Return the (x, y) coordinate for the center point of the cell that contains the specified text.  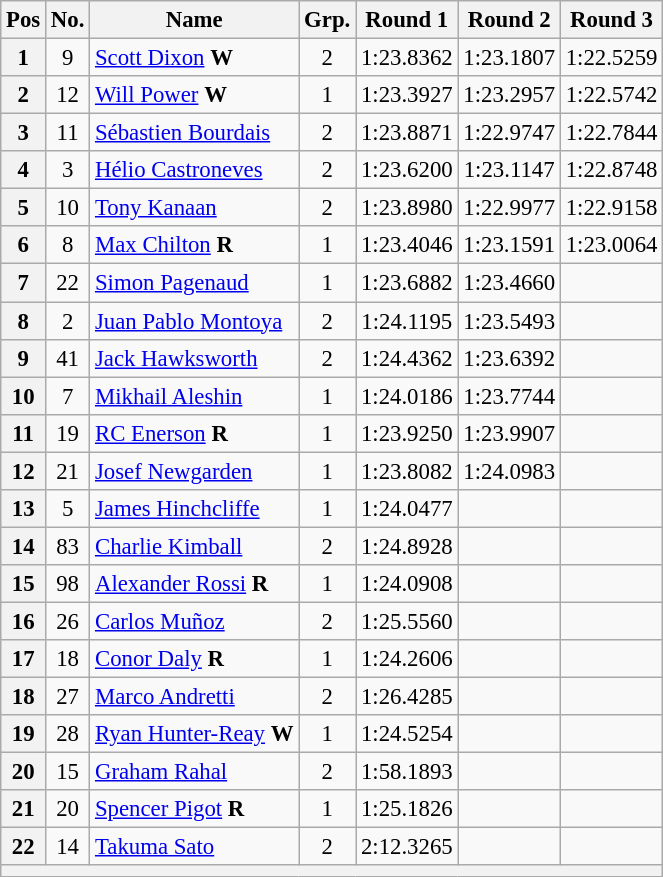
16 (24, 621)
Charlie Kimball (194, 546)
Ryan Hunter-Reay W (194, 734)
83 (68, 546)
Jack Hawksworth (194, 358)
13 (24, 509)
1:22.5742 (611, 95)
1:22.9977 (509, 208)
1:23.1591 (509, 245)
1:22.7844 (611, 133)
Grp. (328, 20)
1:23.8980 (407, 208)
1:22.9747 (509, 133)
1:24.4362 (407, 358)
1:23.6882 (407, 283)
Spencer Pigot R (194, 809)
41 (68, 358)
26 (68, 621)
Mikhail Aleshin (194, 396)
Marco Andretti (194, 697)
27 (68, 697)
1:22.5259 (611, 58)
1:23.4660 (509, 283)
98 (68, 584)
Alexander Rossi R (194, 584)
1:24.0186 (407, 396)
Scott Dixon W (194, 58)
1:23.8082 (407, 471)
1:24.0477 (407, 509)
1:24.0983 (509, 471)
1:23.2957 (509, 95)
1:23.9907 (509, 433)
1:24.8928 (407, 546)
1:22.9158 (611, 208)
Round 3 (611, 20)
Max Chilton R (194, 245)
Graham Rahal (194, 772)
1:24.0908 (407, 584)
1:23.1807 (509, 58)
Name (194, 20)
1:23.7744 (509, 396)
1:23.9250 (407, 433)
Josef Newgarden (194, 471)
28 (68, 734)
Conor Daly R (194, 659)
Hélio Castroneves (194, 170)
1:23.1147 (509, 170)
1:23.0064 (611, 245)
1:23.4046 (407, 245)
Juan Pablo Montoya (194, 321)
Pos (24, 20)
Round 2 (509, 20)
Sébastien Bourdais (194, 133)
1:23.3927 (407, 95)
James Hinchcliffe (194, 509)
Carlos Muñoz (194, 621)
4 (24, 170)
No. (68, 20)
1:58.1893 (407, 772)
1:24.1195 (407, 321)
Takuma Sato (194, 847)
17 (24, 659)
2:12.3265 (407, 847)
Round 1 (407, 20)
RC Enerson R (194, 433)
1:23.8871 (407, 133)
1:23.6392 (509, 358)
1:23.6200 (407, 170)
1:25.5560 (407, 621)
Tony Kanaan (194, 208)
1:23.5493 (509, 321)
1:24.5254 (407, 734)
1:22.8748 (611, 170)
1:26.4285 (407, 697)
Will Power W (194, 95)
1:23.8362 (407, 58)
1:25.1826 (407, 809)
Simon Pagenaud (194, 283)
6 (24, 245)
1:24.2606 (407, 659)
